Detect which cell encompasses the target text, then output its (x, y) center coordinate. 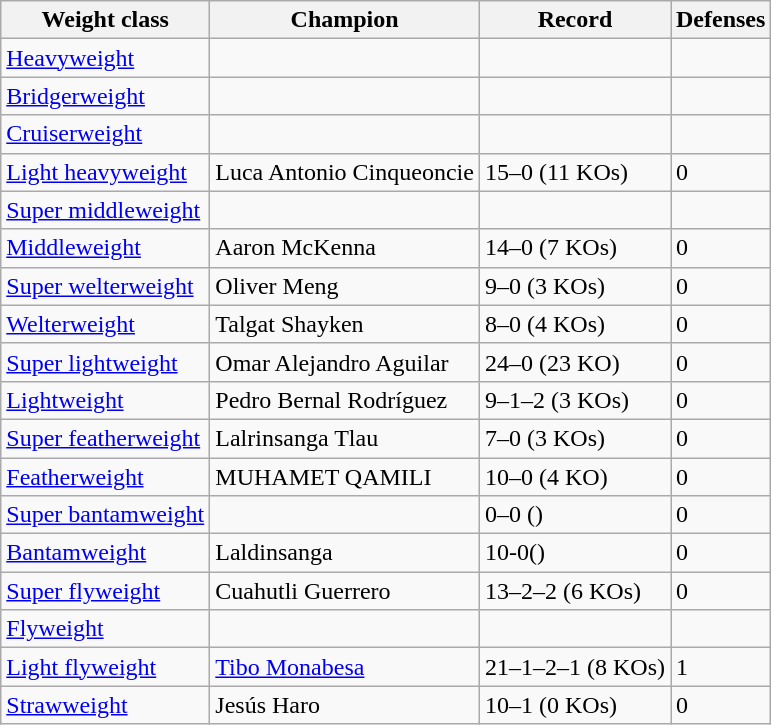
Super featherweight (106, 438)
Cruiserweight (106, 134)
9–1–2 (3 KOs) (574, 400)
Featherweight (106, 477)
1 (720, 667)
Lightweight (106, 400)
Bantamweight (106, 553)
10–1 (0 KOs) (574, 705)
9–0 (3 KOs) (574, 286)
Champion (345, 20)
Tibo Monabesa (345, 667)
Oliver Meng (345, 286)
Super bantamweight (106, 515)
Heavyweight (106, 58)
10-0() (574, 553)
10–0 (4 KO) (574, 477)
Defenses (720, 20)
Weight class (106, 20)
Super lightweight (106, 362)
Super welterweight (106, 286)
Aaron McKenna (345, 248)
Super flyweight (106, 591)
0–0 () (574, 515)
7–0 (3 KOs) (574, 438)
Bridgerweight (106, 96)
Strawweight (106, 705)
Pedro Bernal Rodríguez (345, 400)
Talgat Shayken (345, 324)
Super middleweight (106, 210)
24–0 (23 KO) (574, 362)
15–0 (11 KOs) (574, 172)
Omar Alejandro Aguilar (345, 362)
8–0 (4 KOs) (574, 324)
Record (574, 20)
Middleweight (106, 248)
Light flyweight (106, 667)
13–2–2 (6 KOs) (574, 591)
Welterweight (106, 324)
21–1–2–1 (8 KOs) (574, 667)
Jesús Haro (345, 705)
Cuahutli Guerrero (345, 591)
Laldinsanga (345, 553)
14–0 (7 KOs) (574, 248)
MUHAMET QAMILI (345, 477)
Flyweight (106, 629)
Luca Antonio Cinqueoncie (345, 172)
Lalrinsanga Tlau (345, 438)
Light heavyweight (106, 172)
